Determine the (x, y) coordinate at the center of the cell enclosing the given text.  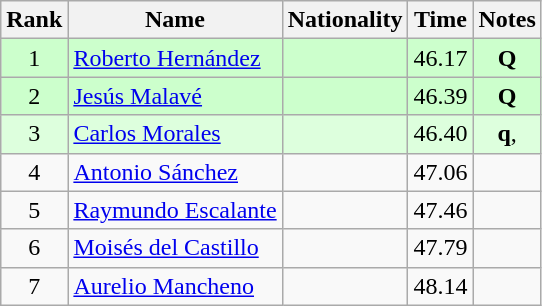
Nationality (345, 20)
Notes (507, 20)
Roberto Hernández (175, 58)
1 (34, 58)
46.17 (440, 58)
Rank (34, 20)
Antonio Sánchez (175, 172)
47.79 (440, 248)
2 (34, 96)
6 (34, 248)
47.06 (440, 172)
q, (507, 134)
48.14 (440, 286)
Name (175, 20)
3 (34, 134)
47.46 (440, 210)
Raymundo Escalante (175, 210)
46.39 (440, 96)
Carlos Morales (175, 134)
Moisés del Castillo (175, 248)
5 (34, 210)
7 (34, 286)
Aurelio Mancheno (175, 286)
46.40 (440, 134)
Time (440, 20)
4 (34, 172)
Jesús Malavé (175, 96)
